Detect which cell encompasses the target text, then output its (x, y) center coordinate. 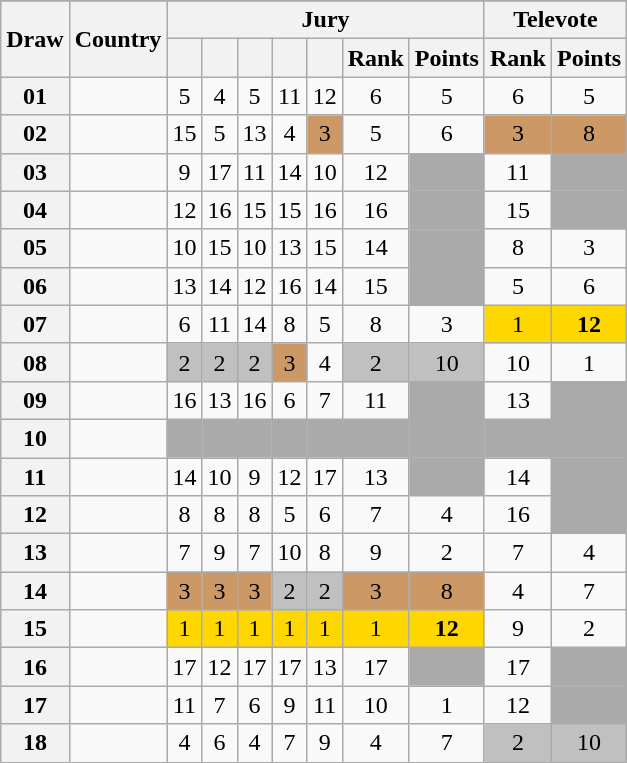
09 (35, 400)
18 (35, 743)
Country (118, 39)
04 (35, 210)
Televote (555, 20)
Draw (35, 39)
01 (35, 96)
08 (35, 362)
Jury (326, 20)
02 (35, 134)
03 (35, 172)
05 (35, 248)
07 (35, 324)
06 (35, 286)
